From the cell containing the given text, extract its center point as (X, Y) coordinate. 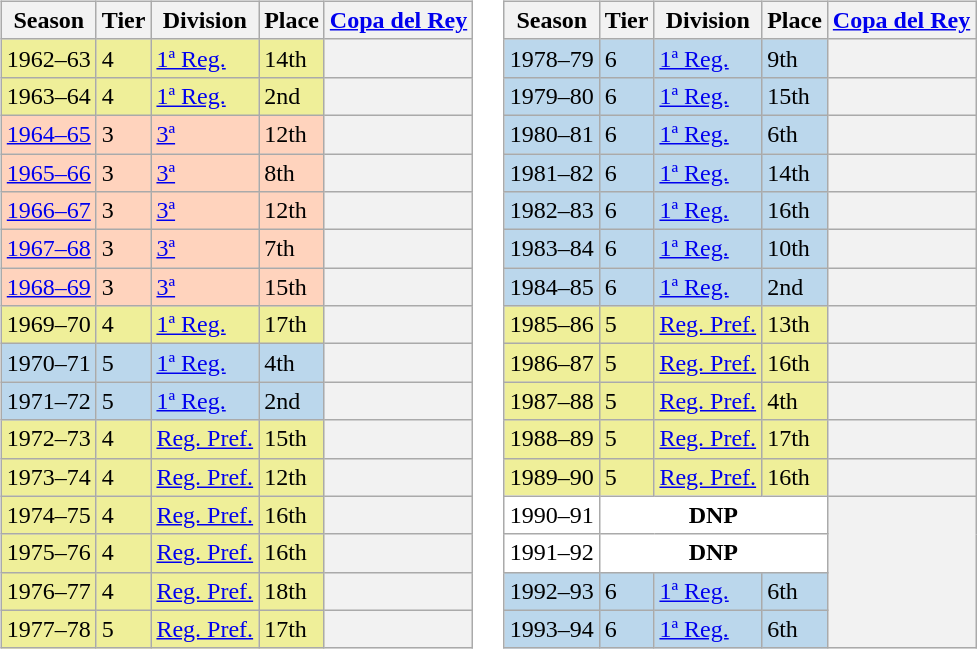
1988–89 (552, 439)
1993–94 (552, 629)
1964–65 (48, 134)
1977–78 (48, 629)
1974–75 (48, 515)
1980–81 (552, 134)
1987–88 (552, 401)
1983–84 (552, 249)
1982–83 (552, 211)
1978–79 (552, 58)
1966–67 (48, 211)
1990–91 (552, 515)
1965–66 (48, 173)
8th (292, 173)
1969–70 (48, 325)
18th (292, 591)
1981–82 (552, 173)
1992–93 (552, 591)
1973–74 (48, 477)
1989–90 (552, 477)
1963–64 (48, 96)
10th (795, 249)
1962–63 (48, 58)
1967–68 (48, 249)
1970–71 (48, 363)
1984–85 (552, 287)
1968–69 (48, 287)
1972–73 (48, 439)
7th (292, 249)
1976–77 (48, 591)
1986–87 (552, 363)
1971–72 (48, 401)
1975–76 (48, 553)
1991–92 (552, 553)
1979–80 (552, 96)
9th (795, 58)
1985–86 (552, 325)
13th (795, 325)
